Scan for the cell matching the given text and deliver its [x, y] coordinate at center. 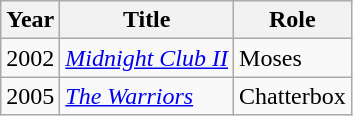
2002 [30, 58]
Chatterbox [293, 96]
Role [293, 20]
Midnight Club II [147, 58]
Year [30, 20]
Moses [293, 58]
Title [147, 20]
2005 [30, 96]
The Warriors [147, 96]
